Find where the given text appears and provide that cell's center as [X, Y] coordinate. 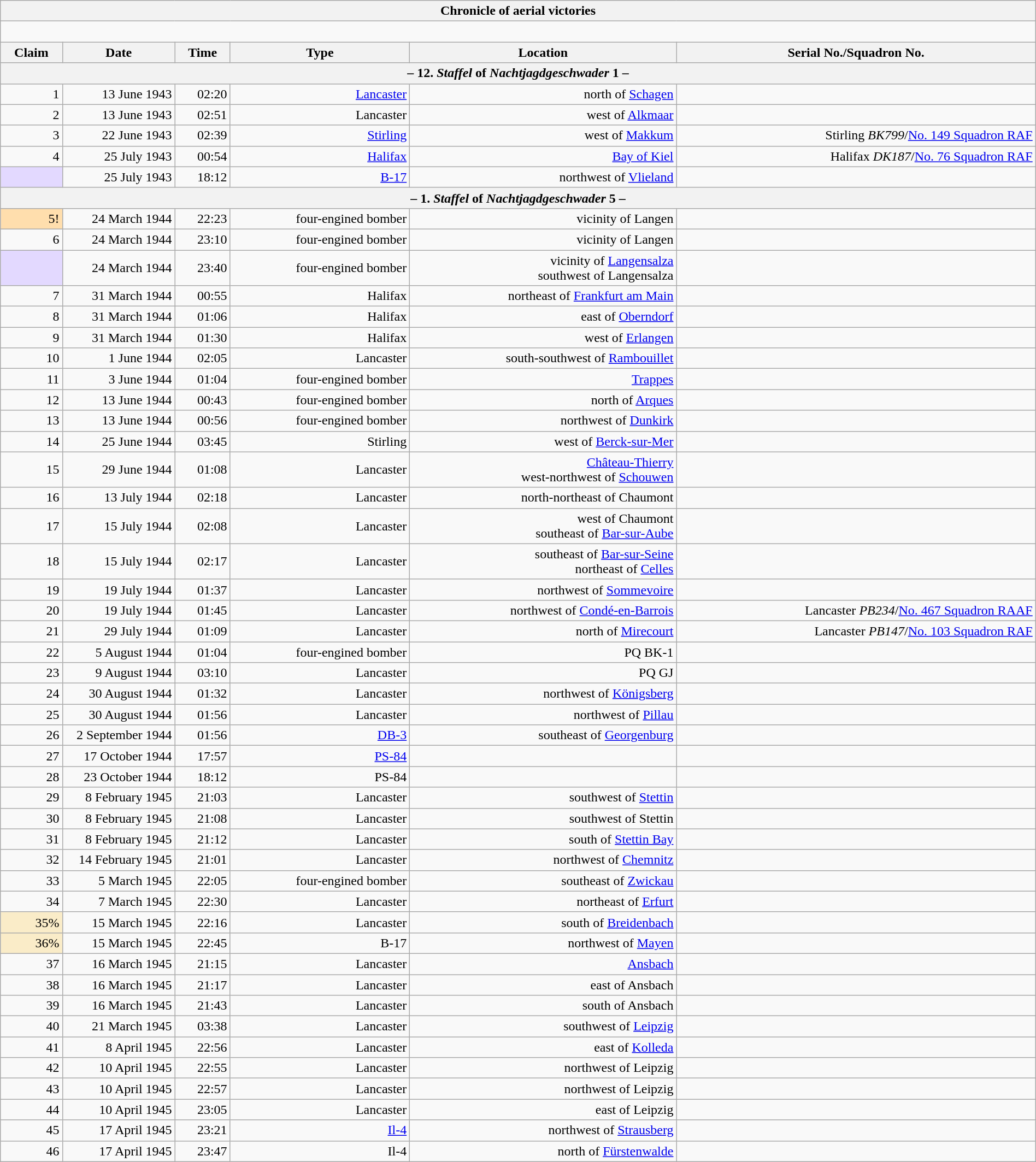
northwest of Mayen [543, 943]
northwest of Strausberg [543, 1130]
7 [32, 296]
– 12. Staffel of Nachtjagdgeschwader 1 – [518, 73]
west of Erlangen [543, 338]
10 [32, 358]
03:45 [202, 441]
44 [32, 1110]
east of Oberndorf [543, 317]
22:55 [202, 1068]
9 August 1944 [119, 673]
16 [32, 498]
38 [32, 985]
east of Kolleda [543, 1047]
south of Stettin Bay [543, 839]
Ansbach [543, 964]
25 June 1944 [119, 441]
46 [32, 1151]
37 [32, 964]
south-southwest of Rambouillet [543, 358]
25 [32, 715]
02:51 [202, 115]
23:10 [202, 239]
36% [32, 943]
east of Leipzig [543, 1110]
29 June 1944 [119, 470]
Time [202, 52]
8 [32, 317]
28 [32, 777]
21:08 [202, 818]
6 [32, 239]
14 [32, 441]
13 July 1944 [119, 498]
01:32 [202, 694]
23:40 [202, 268]
00:43 [202, 400]
DB-3 [320, 735]
Bay of Kiel [543, 156]
Serial No./Squadron No. [856, 52]
23:05 [202, 1110]
north of Fürstenwalde [543, 1151]
02:18 [202, 498]
45 [32, 1130]
Lancaster PB147/No. 103 Squadron RAF [856, 631]
33 [32, 881]
03:38 [202, 1027]
21:43 [202, 1006]
west of Berck-sur-Mer [543, 441]
13 [32, 421]
15 [32, 470]
17 [32, 526]
west of Alkmaar [543, 115]
41 [32, 1047]
22:57 [202, 1089]
Type [320, 52]
Château-Thierry west-northwest of Schouwen [543, 470]
02:05 [202, 358]
5! [32, 219]
02:08 [202, 526]
south of Ansbach [543, 1006]
22 June 1943 [119, 135]
34 [32, 901]
02:39 [202, 135]
northwest of Chemnitz [543, 860]
02:17 [202, 562]
00:56 [202, 421]
– 1. Staffel of Nachtjagdgeschwader 5 – [518, 198]
northwest of Sommevoire [543, 589]
00:54 [202, 156]
south of Breidenbach [543, 922]
1 [32, 94]
01:37 [202, 589]
31 [32, 839]
8 April 1945 [119, 1047]
9 [32, 338]
north-northeast of Chaumont [543, 498]
40 [32, 1027]
north of Schagen [543, 94]
23:47 [202, 1151]
39 [32, 1006]
01:30 [202, 338]
20 [32, 610]
23 October 1944 [119, 777]
22:23 [202, 219]
11 [32, 379]
35% [32, 922]
21 [32, 631]
north of Arques [543, 400]
southeast of Bar-sur-Seine northeast of Celles [543, 562]
22 [32, 652]
19 [32, 589]
01:09 [202, 631]
Chronicle of aerial victories [518, 11]
west of Chaumont southeast of Bar-sur-Aube [543, 526]
24 [32, 694]
west of Makkum [543, 135]
5 August 1944 [119, 652]
30 [32, 818]
03:10 [202, 673]
2 [32, 115]
21:15 [202, 964]
18 [32, 562]
29 July 1944 [119, 631]
east of Ansbach [543, 985]
7 March 1945 [119, 901]
northwest of Vlieland [543, 177]
southwest of Leipzig [543, 1027]
Location [543, 52]
22:16 [202, 922]
Trappes [543, 379]
northeast of Erfurt [543, 901]
north of Mirecourt [543, 631]
21:17 [202, 985]
northwest of Condé-en-Barrois [543, 610]
17 October 1944 [119, 756]
vicinity of Langensalza southwest of Langensalza [543, 268]
northwest of Königsberg [543, 694]
21:01 [202, 860]
01:06 [202, 317]
Halifax DK187/No. 76 Squadron RAF [856, 156]
00:55 [202, 296]
43 [32, 1089]
northeast of Frankfurt am Main [543, 296]
Stirling BK799/No. 149 Squadron RAF [856, 135]
42 [32, 1068]
Claim [32, 52]
2 September 1944 [119, 735]
32 [32, 860]
Date [119, 52]
PQ GJ [543, 673]
3 [32, 135]
northwest of Dunkirk [543, 421]
23 [32, 673]
22:45 [202, 943]
21:12 [202, 839]
1 June 1944 [119, 358]
12 [32, 400]
PQ BK-1 [543, 652]
01:08 [202, 470]
26 [32, 735]
02:20 [202, 94]
14 February 1945 [119, 860]
22:05 [202, 881]
southeast of Zwickau [543, 881]
northwest of Pillau [543, 715]
4 [32, 156]
22:56 [202, 1047]
29 [32, 798]
27 [32, 756]
23:21 [202, 1130]
Lancaster PB234/No. 467 Squadron RAAF [856, 610]
3 June 1944 [119, 379]
southeast of Georgenburg [543, 735]
01:45 [202, 610]
5 March 1945 [119, 881]
21 March 1945 [119, 1027]
22:30 [202, 901]
17:57 [202, 756]
21:03 [202, 798]
